Scan for the cell matching the given text and deliver its (x, y) coordinate at center. 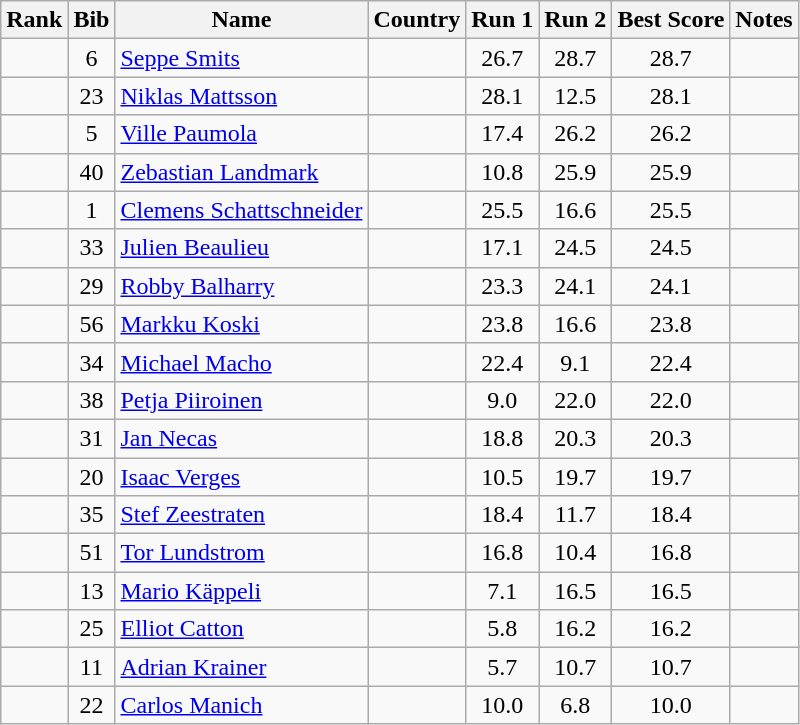
34 (92, 362)
Country (417, 20)
Notes (764, 20)
Stef Zeestraten (242, 515)
Clemens Schattschneider (242, 210)
1 (92, 210)
13 (92, 591)
10.4 (576, 553)
23.3 (502, 286)
5.7 (502, 667)
Run 2 (576, 20)
Mario Käppeli (242, 591)
Petja Piiroinen (242, 400)
Jan Necas (242, 438)
Seppe Smits (242, 58)
35 (92, 515)
29 (92, 286)
Zebastian Landmark (242, 172)
Markku Koski (242, 324)
20 (92, 477)
17.4 (502, 134)
5.8 (502, 629)
17.1 (502, 248)
11.7 (576, 515)
18.8 (502, 438)
10.5 (502, 477)
Elliot Catton (242, 629)
5 (92, 134)
23 (92, 96)
6.8 (576, 705)
33 (92, 248)
Name (242, 20)
6 (92, 58)
25 (92, 629)
Julien Beaulieu (242, 248)
7.1 (502, 591)
38 (92, 400)
9.1 (576, 362)
22 (92, 705)
12.5 (576, 96)
31 (92, 438)
Ville Paumola (242, 134)
10.8 (502, 172)
Run 1 (502, 20)
Carlos Manich (242, 705)
11 (92, 667)
9.0 (502, 400)
Bib (92, 20)
Isaac Verges (242, 477)
Niklas Mattsson (242, 96)
51 (92, 553)
40 (92, 172)
56 (92, 324)
Best Score (671, 20)
Tor Lundstrom (242, 553)
Michael Macho (242, 362)
Adrian Krainer (242, 667)
26.7 (502, 58)
Robby Balharry (242, 286)
Rank (34, 20)
